Pinpoint the cell where the given text exists, returning its [X, Y] midpoint coordinate. 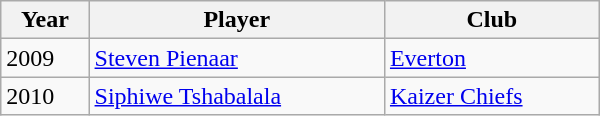
Steven Pienaar [236, 58]
Year [45, 20]
Everton [492, 58]
Club [492, 20]
Player [236, 20]
Kaizer Chiefs [492, 96]
2010 [45, 96]
2009 [45, 58]
Siphiwe Tshabalala [236, 96]
